Identify which cell holds the provided text, then report its [X, Y] central coordinate. 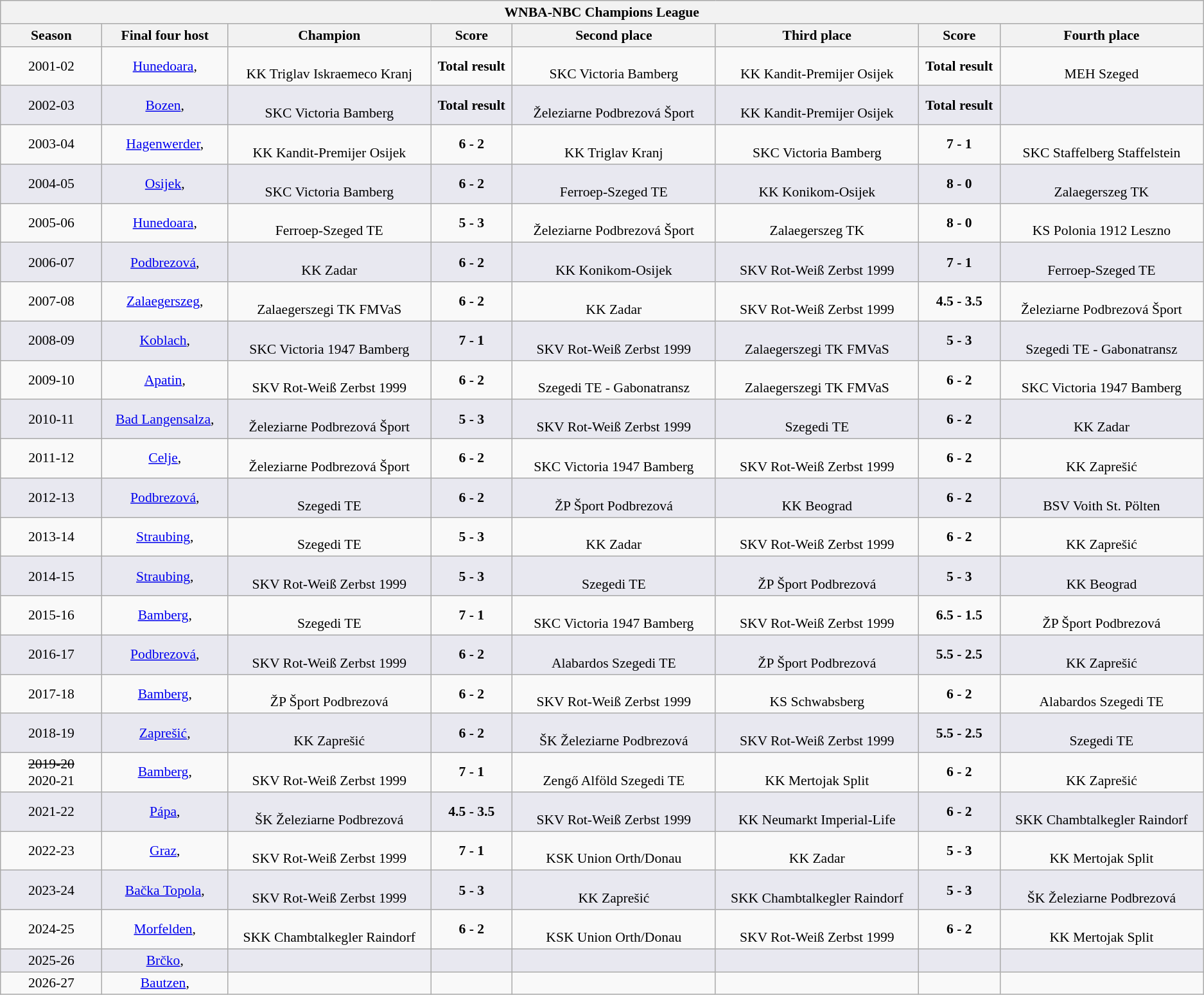
Celje, [165, 458]
Zaprešić, [165, 733]
KK Triglav Iskraemeco Kranj [329, 65]
MEH Szeged [1102, 65]
2018-19 [51, 733]
Zalaegerszeg, [165, 302]
SKC Staffelberg Staffelstein [1102, 145]
2015-16 [51, 615]
Season [51, 35]
Bad Langensalza, [165, 420]
2004-05 [51, 184]
2011-12 [51, 458]
2022-23 [51, 851]
2001-02 [51, 65]
Bautzen, [165, 983]
KK Triglav Kranj [614, 145]
Osijek, [165, 184]
2005-06 [51, 223]
WNBA-NBC Champions League [602, 12]
2014-15 [51, 576]
2019-202020-21 [51, 773]
Koblach, [165, 340]
Final four host [165, 35]
Third place [817, 35]
2003-04 [51, 145]
2016-17 [51, 655]
2023-24 [51, 890]
KK Neumarkt Imperial-Life [817, 811]
Hagenwerder, [165, 145]
Zengő Alföld Szegedi TE [614, 773]
2013-14 [51, 537]
2017-18 [51, 693]
2010-11 [51, 420]
BSV Voith St. Pölten [1102, 498]
2026-27 [51, 983]
KS Polonia 1912 Leszno [1102, 223]
Pápa, [165, 811]
2007-08 [51, 302]
2021-22 [51, 811]
2006-07 [51, 262]
Brčko, [165, 960]
2009-10 [51, 380]
Fourth place [1102, 35]
2024-25 [51, 930]
2012-13 [51, 498]
6.5 - 1.5 [959, 615]
2025-26 [51, 960]
Champion [329, 35]
Morfelden, [165, 930]
2002-03 [51, 105]
2008-09 [51, 340]
Apatin, [165, 380]
KS Schwabsberg [817, 693]
Graz, [165, 851]
Bozen, [165, 105]
Second place [614, 35]
Bačka Topola, [165, 890]
